Output the [x, y] coordinate of the center of the cell containing the given text.  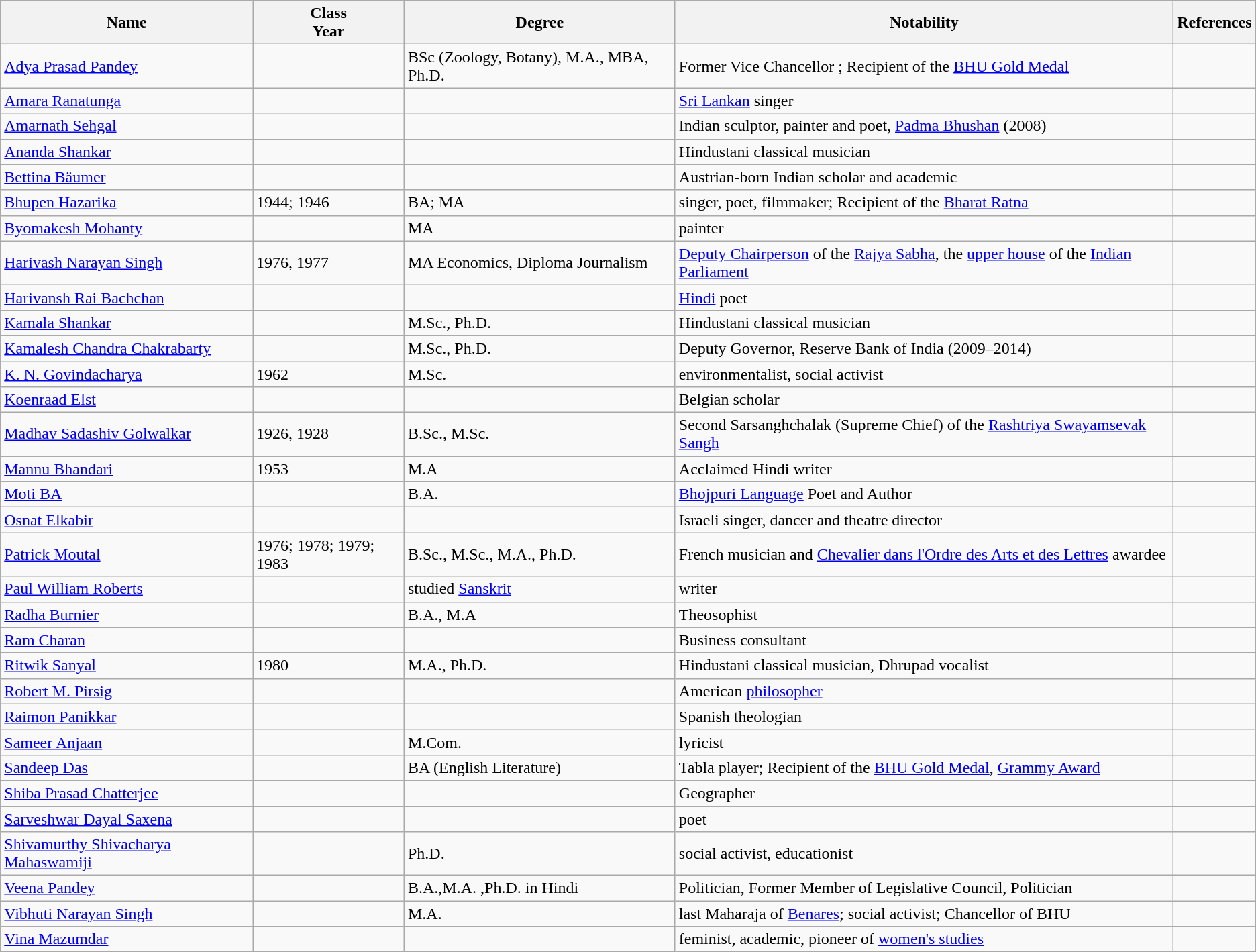
Amarnath Sehgal [127, 126]
Geographer [924, 793]
Ritwik Sanyal [127, 666]
Former Vice Chancellor ; Recipient of the BHU Gold Medal [924, 66]
M.A [539, 469]
Acclaimed Hindi writer [924, 469]
Deputy Governor, Reserve Bank of India (2009–2014) [924, 348]
M.A., Ph.D. [539, 666]
Shiba Prasad Chatterjee [127, 793]
Hindi poet [924, 297]
M.Sc. [539, 374]
Mannu Bhandari [127, 469]
Veena Pandey [127, 888]
BA (English Literature) [539, 768]
Bhojpuri Language Poet and Author [924, 494]
References [1214, 23]
Business consultant [924, 640]
Paul William Roberts [127, 589]
Belgian scholar [924, 400]
M.A. [539, 914]
ClassYear [329, 23]
Second Sarsanghchalak (Supreme Chief) of the Rashtriya Swayamsevak Sangh [924, 435]
Sameer Anjaan [127, 742]
Theosophist [924, 615]
Name [127, 23]
1944; 1946 [329, 203]
B.Sc., M.Sc. [539, 435]
Degree [539, 23]
feminist, academic, pioneer of women's studies [924, 939]
Bhupen Hazarika [127, 203]
Osnat Elkabir [127, 520]
Madhav Sadashiv Golwalkar [127, 435]
Harivash Narayan Singh [127, 263]
MA Economics, Diploma Journalism [539, 263]
Harivansh Rai Bachchan [127, 297]
Tabla player; Recipient of the BHU Gold Medal, Grammy Award [924, 768]
1976, 1977 [329, 263]
Ph.D. [539, 853]
M.Com. [539, 742]
last Maharaja of Benares; social activist; Chancellor of BHU [924, 914]
studied Sanskrit [539, 589]
Sandeep Das [127, 768]
social activist, educationist [924, 853]
Adya Prasad Pandey [127, 66]
Vina Mazumdar [127, 939]
Vibhuti Narayan Singh [127, 914]
painter [924, 228]
singer, poet, filmmaker; Recipient of the Bharat Ratna [924, 203]
lyricist [924, 742]
Ram Charan [127, 640]
Patrick Moutal [127, 554]
Amara Ranatunga [127, 101]
Bettina Bäumer [127, 177]
Austrian-born Indian scholar and academic [924, 177]
Israeli singer, dancer and theatre director [924, 520]
B.Sc., M.Sc., M.A., Ph.D. [539, 554]
Politician, Former Member of Legislative Council, Politician [924, 888]
1953 [329, 469]
Hindustani classical musician, Dhrupad vocalist [924, 666]
Kamala Shankar [127, 323]
1976; 1978; 1979; 1983 [329, 554]
French musician and Chevalier dans l'Ordre des Arts et des Lettres awardee [924, 554]
B.A. [539, 494]
Moti BA [127, 494]
Ananda Shankar [127, 152]
poet [924, 819]
1980 [329, 666]
Deputy Chairperson of the Rajya Sabha, the upper house of the Indian Parliament [924, 263]
environmentalist, social activist [924, 374]
1926, 1928 [329, 435]
Indian sculptor, painter and poet, Padma Bhushan (2008) [924, 126]
Koenraad Elst [127, 400]
Byomakesh Mohanty [127, 228]
Radha Burnier [127, 615]
B.A., M.A [539, 615]
Sarveshwar Dayal Saxena [127, 819]
Spanish theologian [924, 717]
Kamalesh Chandra Chakrabarty [127, 348]
BSc (Zoology, Botany), M.A., MBA, Ph.D. [539, 66]
Shivamurthy Shivacharya Mahaswamiji [127, 853]
K. N. Govindacharya [127, 374]
1962 [329, 374]
MA [539, 228]
writer [924, 589]
Sri Lankan singer [924, 101]
B.A.,M.A. ,Ph.D. in Hindi [539, 888]
Robert M. Pirsig [127, 691]
Notability [924, 23]
Raimon Panikkar [127, 717]
BA; MA [539, 203]
American philosopher [924, 691]
